Determine the [X, Y] coordinate at the center of the cell enclosing the given text.  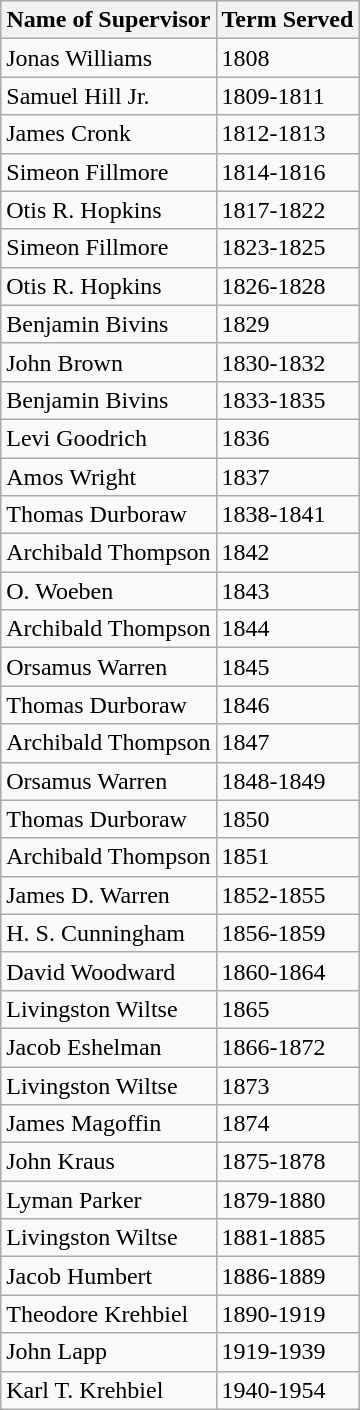
1856-1859 [288, 933]
1846 [288, 705]
1881-1885 [288, 1238]
1845 [288, 667]
1860-1864 [288, 971]
1814-1816 [288, 172]
1833-1835 [288, 400]
1940-1954 [288, 1390]
1842 [288, 553]
1809-1811 [288, 96]
John Brown [108, 362]
1844 [288, 629]
1886-1889 [288, 1276]
1875-1878 [288, 1162]
John Lapp [108, 1352]
1866-1872 [288, 1047]
1919-1939 [288, 1352]
Samuel Hill Jr. [108, 96]
1836 [288, 438]
James Cronk [108, 134]
Jacob Humbert [108, 1276]
1817-1822 [288, 210]
Amos Wright [108, 477]
1843 [288, 591]
Levi Goodrich [108, 438]
1874 [288, 1124]
1837 [288, 477]
1850 [288, 819]
James Magoffin [108, 1124]
1851 [288, 857]
1830-1832 [288, 362]
Jonas Williams [108, 58]
Karl T. Krehbiel [108, 1390]
Theodore Krehbiel [108, 1314]
1865 [288, 1009]
Name of Supervisor [108, 20]
1826-1828 [288, 286]
1829 [288, 324]
Lyman Parker [108, 1200]
Term Served [288, 20]
1838-1841 [288, 515]
John Kraus [108, 1162]
1890-1919 [288, 1314]
Jacob Eshelman [108, 1047]
1873 [288, 1085]
1808 [288, 58]
H. S. Cunningham [108, 933]
1812-1813 [288, 134]
1848-1849 [288, 781]
1847 [288, 743]
1852-1855 [288, 895]
David Woodward [108, 971]
O. Woeben [108, 591]
1823-1825 [288, 248]
1879-1880 [288, 1200]
James D. Warren [108, 895]
